Search for the cell housing the specified text and yield its [x, y] center coordinate. 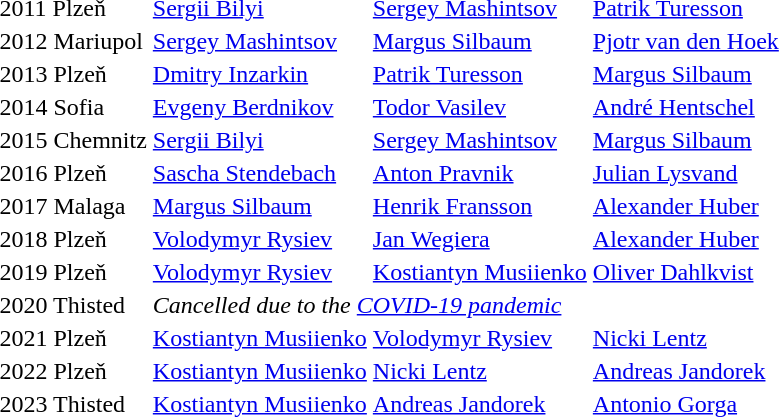
Dmitry Inzarkin [260, 74]
Sascha Stendebach [260, 173]
Anton Pravnik [480, 173]
Patrik Turesson [480, 74]
Henrik Fransson [480, 206]
Sergii Bilyi [260, 140]
Nicki Lentz [480, 371]
Evgeny Berdnikov [260, 107]
Todor Vasilev [480, 107]
Jan Wegiera [480, 239]
